Identify which cell holds the provided text, then report its [x, y] central coordinate. 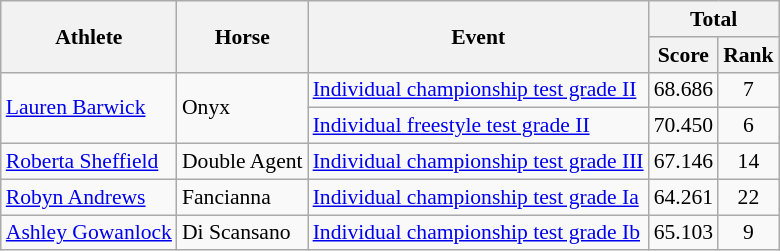
9 [748, 233]
6 [748, 126]
Event [478, 36]
Score [684, 55]
Ashley Gowanlock [89, 233]
Individual championship test grade II [478, 90]
Total [714, 19]
Individual freestyle test grade II [478, 126]
67.146 [684, 162]
65.103 [684, 233]
Robyn Andrews [89, 197]
Individual championship test grade Ib [478, 233]
7 [748, 90]
64.261 [684, 197]
Di Scansano [242, 233]
22 [748, 197]
Roberta Sheffield [89, 162]
14 [748, 162]
Double Agent [242, 162]
Athlete [89, 36]
Horse [242, 36]
Rank [748, 55]
68.686 [684, 90]
Individual championship test grade III [478, 162]
Individual championship test grade Ia [478, 197]
Fancianna [242, 197]
Lauren Barwick [89, 108]
Onyx [242, 108]
70.450 [684, 126]
